For the text-containing cell, return its midpoint in [X, Y] coordinate format. 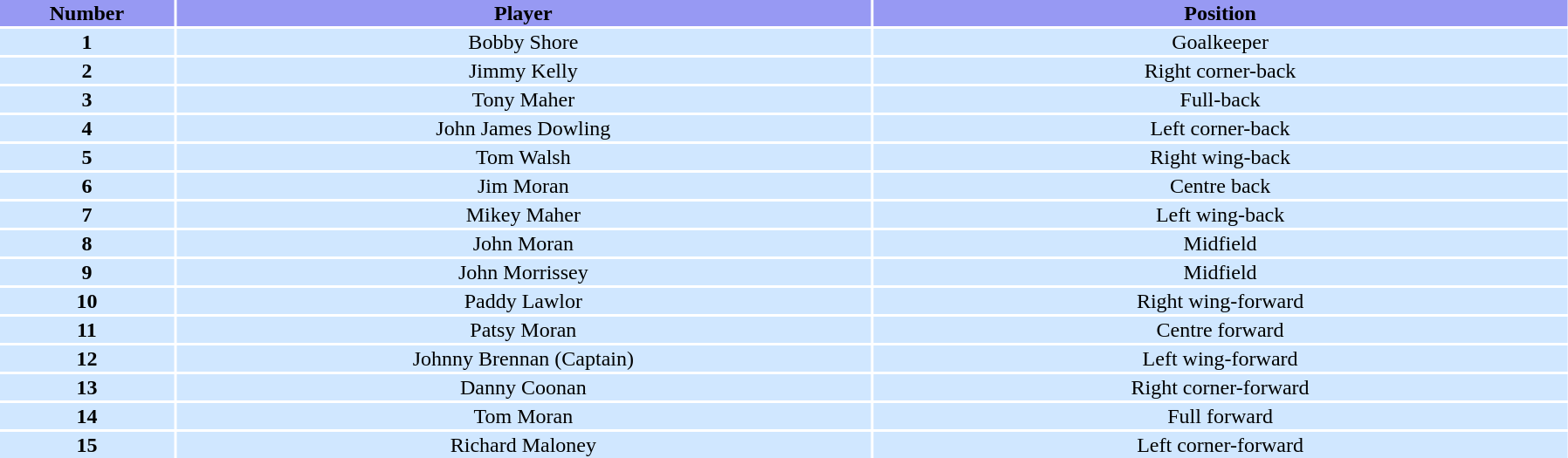
1 [87, 42]
4 [87, 128]
Paddy Lawlor [524, 301]
Right wing-forward [1221, 301]
John Moran [524, 243]
14 [87, 416]
2 [87, 71]
15 [87, 445]
10 [87, 301]
Left corner-back [1221, 128]
Johnny Brennan (Captain) [524, 359]
9 [87, 272]
John James Dowling [524, 128]
Centre forward [1221, 330]
5 [87, 157]
Right corner-forward [1221, 387]
Mikey Maher [524, 215]
12 [87, 359]
Number [87, 13]
3 [87, 99]
6 [87, 186]
Danny Coonan [524, 387]
Left wing-back [1221, 215]
Tom Walsh [524, 157]
Tony Maher [524, 99]
Left corner-forward [1221, 445]
Richard Maloney [524, 445]
Left wing-forward [1221, 359]
13 [87, 387]
Full-back [1221, 99]
Bobby Shore [524, 42]
Right wing-back [1221, 157]
Patsy Moran [524, 330]
Jimmy Kelly [524, 71]
11 [87, 330]
Position [1221, 13]
Player [524, 13]
Jim Moran [524, 186]
Tom Moran [524, 416]
Goalkeeper [1221, 42]
Full forward [1221, 416]
8 [87, 243]
John Morrissey [524, 272]
Centre back [1221, 186]
7 [87, 215]
Right corner-back [1221, 71]
